Extract the [X, Y] coordinate from the center of the cell holding the provided text.  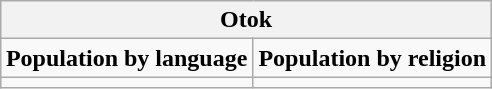
Population by religion [372, 58]
Population by language [126, 58]
Otok [246, 20]
